Return [X, Y] of the center of cell containing provided text 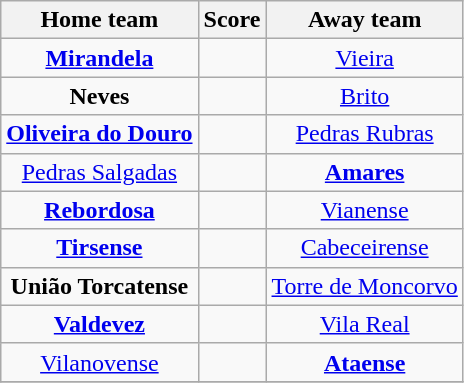
Brito [364, 96]
Neves [100, 96]
Vianense [364, 210]
Mirandela [100, 58]
Vila Real [364, 324]
Rebordosa [100, 210]
Ataense [364, 362]
Vieira [364, 58]
Valdevez [100, 324]
Tirsense [100, 248]
Pedras Salgadas [100, 172]
Oliveira do Douro [100, 134]
Pedras Rubras [364, 134]
Torre de Moncorvo [364, 286]
Amares [364, 172]
Score [232, 20]
Vilanovense [100, 362]
Cabeceirense [364, 248]
Away team [364, 20]
Home team [100, 20]
União Torcatense [100, 286]
